Capture the cell that displays the provided text and extract its (X, Y) central coordinate. 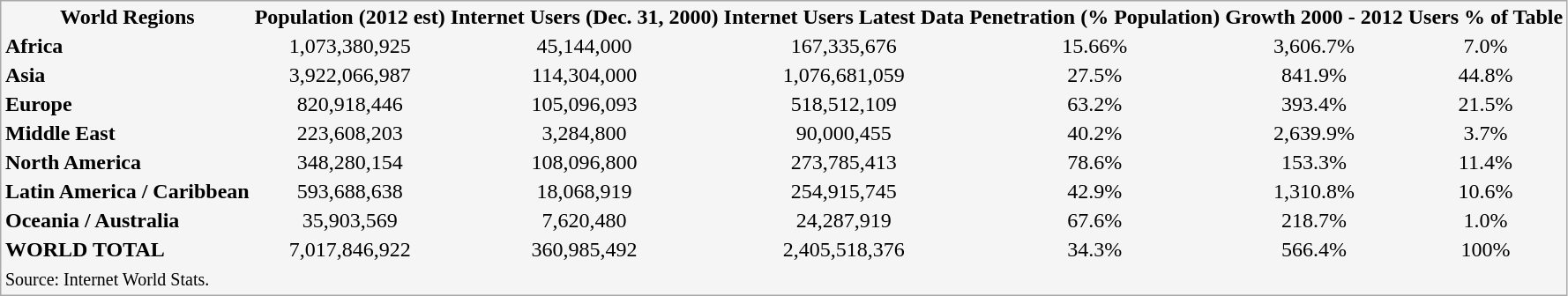
21.5% (1485, 105)
40.2% (1095, 133)
Oceania / Australia (127, 221)
7,620,480 (584, 221)
10.6% (1485, 191)
Internet Users Latest Data (844, 17)
Population (2012 est) (349, 17)
WORLD TOTAL (127, 249)
18,068,919 (584, 191)
44.8% (1485, 75)
273,785,413 (844, 163)
Latin America / Caribbean (127, 191)
593,688,638 (349, 191)
Penetration (% Population) (1095, 17)
35,903,569 (349, 221)
518,512,109 (844, 105)
393.4% (1314, 105)
2,639.9% (1314, 133)
3,284,800 (584, 133)
218.7% (1314, 221)
348,280,154 (349, 163)
114,304,000 (584, 75)
67.6% (1095, 221)
108,096,800 (584, 163)
3.7% (1485, 133)
Asia (127, 75)
15.66% (1095, 47)
167,335,676 (844, 47)
Internet Users (Dec. 31, 2000) (584, 17)
1.0% (1485, 221)
78.6% (1095, 163)
90,000,455 (844, 133)
34.3% (1095, 249)
11.4% (1485, 163)
105,096,093 (584, 105)
42.9% (1095, 191)
Growth 2000 - 2012 (1314, 17)
3,606.7% (1314, 47)
153.3% (1314, 163)
Europe (127, 105)
24,287,919 (844, 221)
254,915,745 (844, 191)
North America (127, 163)
1,310.8% (1314, 191)
Africa (127, 47)
45,144,000 (584, 47)
841.9% (1314, 75)
Users % of Table (1485, 17)
2,405,518,376 (844, 249)
7,017,846,922 (349, 249)
1,073,380,925 (349, 47)
3,922,066,987 (349, 75)
World Regions (127, 17)
Middle East (127, 133)
360,985,492 (584, 249)
223,608,203 (349, 133)
7.0% (1485, 47)
820,918,446 (349, 105)
1,076,681,059 (844, 75)
566.4% (1314, 249)
Source: Internet World Stats. (362, 279)
100% (1485, 249)
63.2% (1095, 105)
27.5% (1095, 75)
